For the text-containing cell, return its midpoint in [x, y] coordinate format. 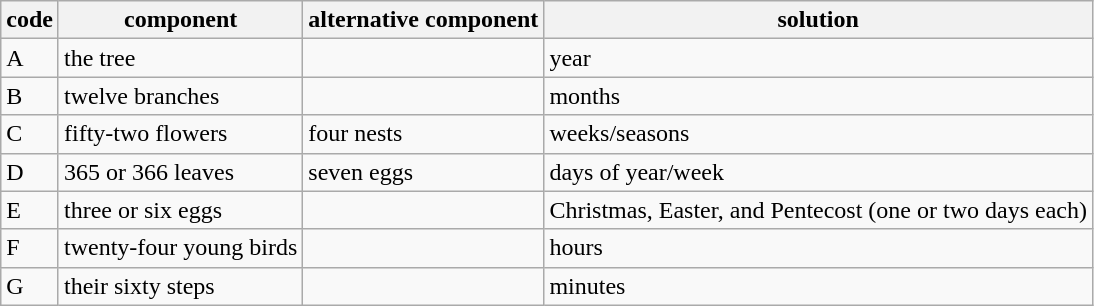
D [30, 172]
C [30, 134]
their sixty steps [180, 286]
code [30, 20]
minutes [818, 286]
year [818, 58]
A [30, 58]
three or six eggs [180, 210]
alternative component [424, 20]
the tree [180, 58]
F [30, 248]
twenty-four young birds [180, 248]
365 or 366 leaves [180, 172]
twelve branches [180, 96]
months [818, 96]
component [180, 20]
hours [818, 248]
four nests [424, 134]
Christmas, Easter, and Pentecost (one or two days each) [818, 210]
E [30, 210]
days of year/week [818, 172]
seven eggs [424, 172]
B [30, 96]
G [30, 286]
fifty-two flowers [180, 134]
solution [818, 20]
weeks/seasons [818, 134]
